Scan for the cell matching the given text and deliver its (X, Y) coordinate at center. 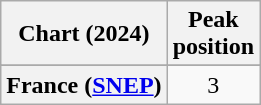
Chart (2024) (84, 34)
3 (213, 85)
Peakposition (213, 34)
France (SNEP) (84, 85)
